Return (X, Y) of the center of cell containing provided text 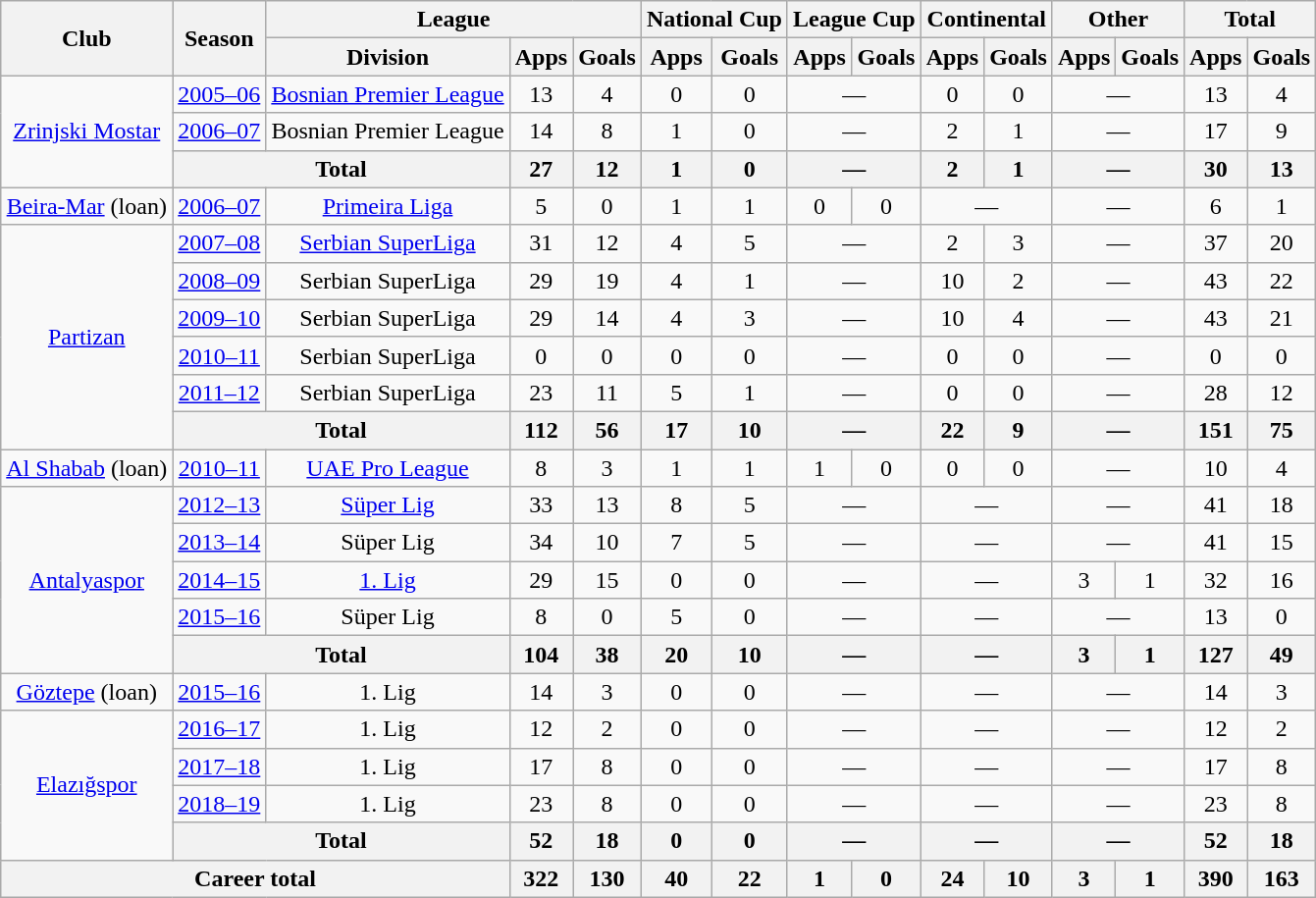
2017–18 (220, 766)
75 (1282, 430)
Partizan (86, 337)
2014–15 (220, 580)
UAE Pro League (388, 468)
Other (1118, 20)
2011–12 (220, 393)
112 (541, 430)
27 (541, 169)
28 (1216, 393)
16 (1282, 580)
2016–17 (220, 729)
Division (388, 57)
130 (607, 878)
2018–19 (220, 804)
24 (952, 878)
Zrinjski Mostar (86, 132)
163 (1282, 878)
2012–13 (220, 505)
Season (220, 38)
2009–10 (220, 318)
40 (676, 878)
Club (86, 38)
19 (607, 281)
National Cup (714, 20)
Continental (986, 20)
Career total (255, 878)
151 (1216, 430)
322 (541, 878)
2007–08 (220, 243)
390 (1216, 878)
34 (541, 543)
30 (1216, 169)
Primeira Liga (388, 206)
32 (1216, 580)
Beira-Mar (loan) (86, 206)
49 (1282, 655)
League (453, 20)
11 (607, 393)
37 (1216, 243)
Al Shabab (loan) (86, 468)
21 (1282, 318)
31 (541, 243)
Göztepe (loan) (86, 692)
56 (607, 430)
33 (541, 505)
127 (1216, 655)
2008–09 (220, 281)
2005–06 (220, 94)
6 (1216, 206)
104 (541, 655)
Elazığspor (86, 785)
League Cup (854, 20)
Antalyaspor (86, 580)
38 (607, 655)
7 (676, 543)
2013–14 (220, 543)
